Search for the cell housing the specified text and yield its (x, y) center coordinate. 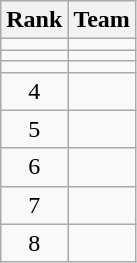
Rank (34, 20)
5 (34, 129)
8 (34, 243)
Team (102, 20)
4 (34, 91)
7 (34, 205)
6 (34, 167)
